Extract the [x, y] coordinate from the center of the cell holding the provided text.  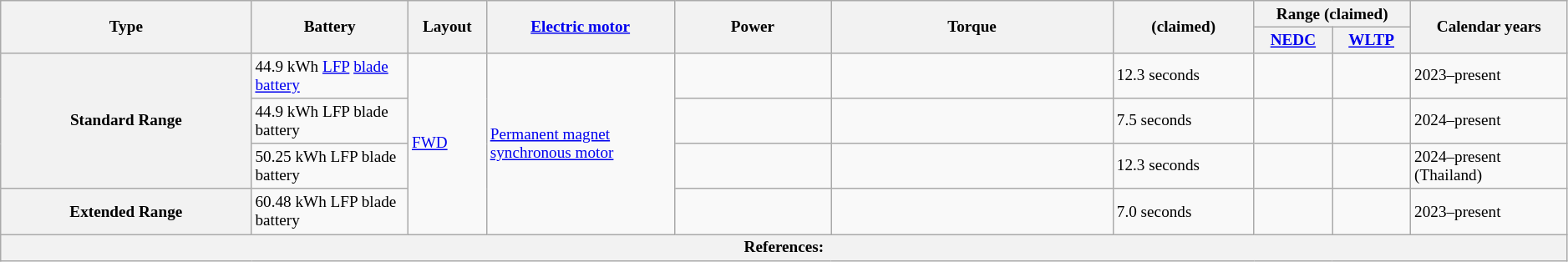
2024–present [1489, 121]
Range (claimed) [1332, 14]
Type [126, 27]
Calendar years [1489, 27]
2024–present (Thailand) [1489, 166]
Permanent magnet synchronous motor [580, 144]
(claimed) [1183, 27]
Battery [330, 27]
Electric motor [580, 27]
60.48 kWh LFP blade battery [330, 211]
50.25 kWh LFP blade battery [330, 166]
FWD [447, 144]
Layout [447, 27]
NEDC [1293, 40]
Standard Range [126, 121]
Extended Range [126, 211]
Power [753, 27]
References: [784, 247]
7.5 seconds [1183, 121]
Torque [972, 27]
WLTP [1372, 40]
7.0 seconds [1183, 211]
